For the text-containing cell, return its midpoint in [x, y] coordinate format. 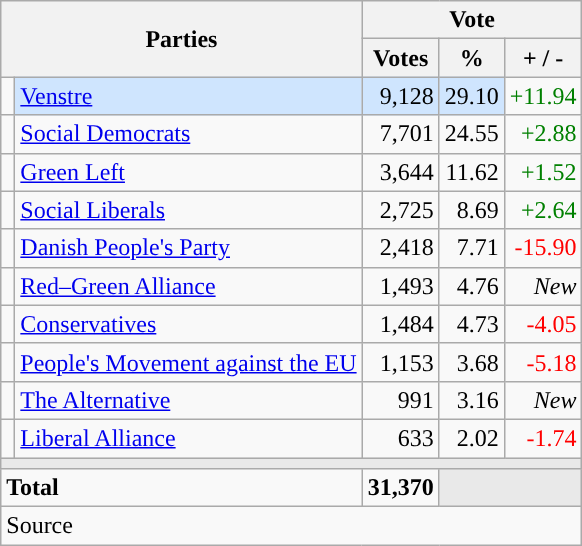
2,725 [400, 210]
Vote [472, 20]
Votes [400, 58]
29.10 [472, 96]
Total [182, 488]
Conservatives [188, 324]
-1.74 [543, 438]
Green Left [188, 172]
4.73 [472, 324]
24.55 [472, 134]
The Alternative [188, 400]
3.16 [472, 400]
1,484 [400, 324]
2.02 [472, 438]
3.68 [472, 362]
Red–Green Alliance [188, 286]
991 [400, 400]
+1.52 [543, 172]
31,370 [400, 488]
9,128 [400, 96]
Parties [182, 39]
Danish People's Party [188, 248]
Social Democrats [188, 134]
Liberal Alliance [188, 438]
1,493 [400, 286]
+ / - [543, 58]
11.62 [472, 172]
+2.64 [543, 210]
People's Movement against the EU [188, 362]
% [472, 58]
Social Liberals [188, 210]
7,701 [400, 134]
4.76 [472, 286]
-5.18 [543, 362]
+11.94 [543, 96]
3,644 [400, 172]
8.69 [472, 210]
Source [292, 526]
Venstre [188, 96]
2,418 [400, 248]
1,153 [400, 362]
-15.90 [543, 248]
+2.88 [543, 134]
-4.05 [543, 324]
633 [400, 438]
7.71 [472, 248]
